Capture the cell that displays the provided text and extract its [x, y] central coordinate. 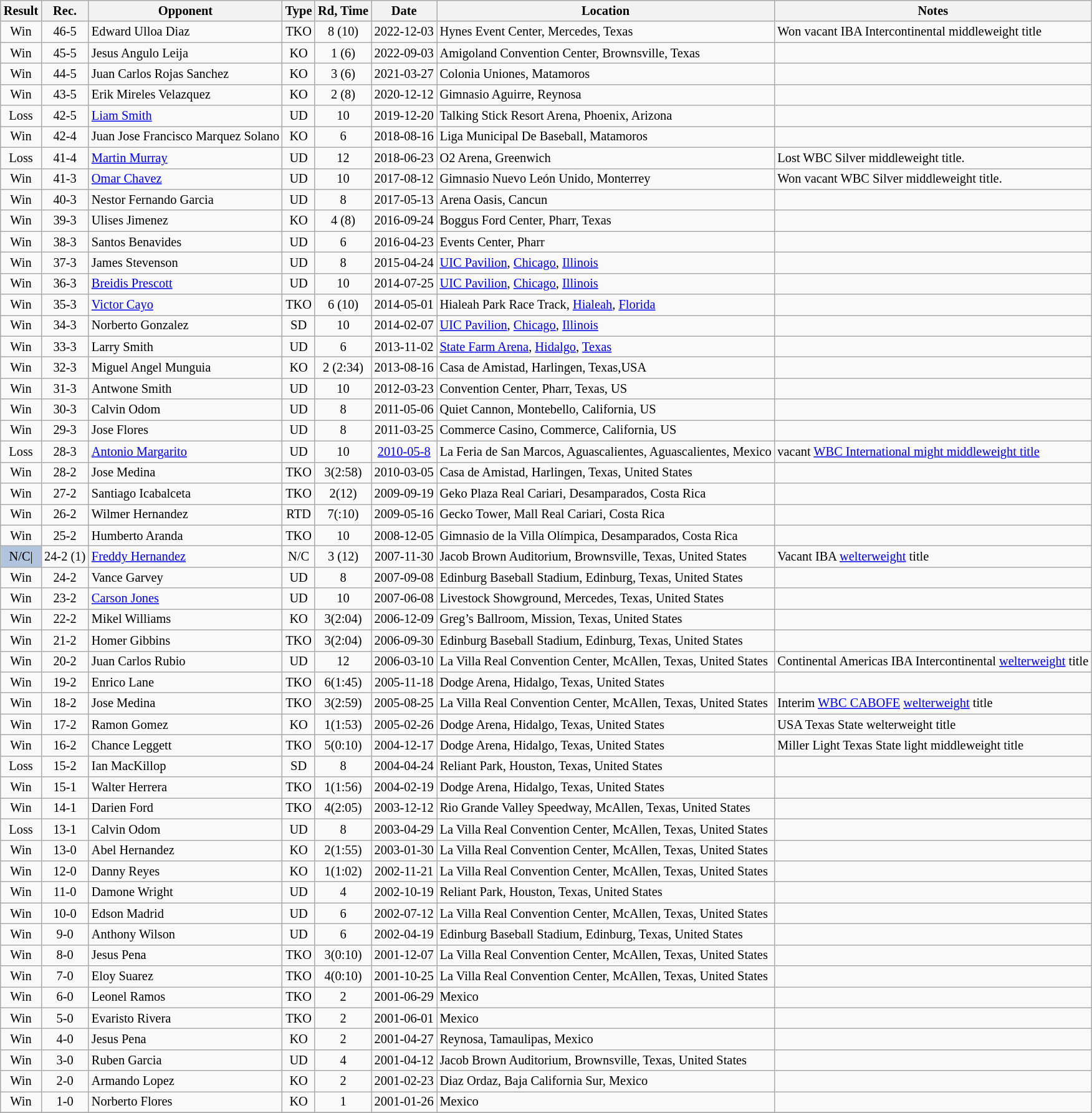
42-4 [65, 137]
Date [404, 11]
2011-03-25 [404, 431]
2003-01-30 [404, 850]
Enrico Lane [186, 683]
45-5 [65, 53]
Casa de Amistad, Harlingen, Texas,USA [606, 368]
1(1:02) [343, 872]
4 (8) [343, 221]
Santiago Icabalceta [186, 494]
2001-01-26 [404, 1102]
Carson Jones [186, 599]
vacant WBC International might middleweight title [934, 452]
Edson Madrid [186, 913]
4(2:05) [343, 809]
21-2 [65, 640]
3(2:58) [343, 473]
Antwone Smith [186, 389]
24-2 (1) [65, 557]
15-2 [65, 766]
2004-04-24 [404, 766]
USA Texas State welterweight title [934, 725]
17-2 [65, 725]
Interim WBC CABOFE welterweight title [934, 703]
2014-07-25 [404, 284]
3(0:10) [343, 955]
39-3 [65, 221]
Danny Reyes [186, 872]
2003-04-29 [404, 829]
2020-12-12 [404, 95]
2003-12-12 [404, 809]
22-2 [65, 620]
2006-03-10 [404, 662]
28-2 [65, 473]
Evaristo Rivera [186, 1018]
Quiet Cannon, Montebello, California, US [606, 410]
Freddy Hernandez [186, 557]
44-5 [65, 74]
37-3 [65, 263]
2010-03-05 [404, 473]
Anthony Wilson [186, 935]
2008-12-05 [404, 536]
5-0 [65, 1018]
2007-11-30 [404, 557]
13-0 [65, 850]
Location [606, 11]
Breidis Prescott [186, 284]
Edward Ulloa Diaz [186, 32]
38-3 [65, 242]
33-3 [65, 347]
6-0 [65, 998]
Won vacant WBC Silver middleweight title. [934, 179]
1 [343, 1102]
31-3 [65, 389]
40-3 [65, 200]
32-3 [65, 368]
2007-09-08 [404, 577]
7-0 [65, 976]
3 (12) [343, 557]
14-1 [65, 809]
2002-11-21 [404, 872]
2002-10-19 [404, 892]
2001-04-27 [404, 1039]
2019-12-20 [404, 116]
8-0 [65, 955]
2022-12-03 [404, 32]
Boggus Ford Center, Pharr, Texas [606, 221]
43-5 [65, 95]
Livestock Showground, Mercedes, Texas, United States [606, 599]
13-1 [65, 829]
Miller Light Texas State light middleweight title [934, 746]
2022-09-03 [404, 53]
3 (6) [343, 74]
36-3 [65, 284]
2006-09-30 [404, 640]
1 (6) [343, 53]
7(:10) [343, 514]
Victor Cayo [186, 305]
Greg’s Ballroom, Mission, Texas, United States [606, 620]
Lost WBC Silver middleweight title. [934, 158]
Damone Wright [186, 892]
Liga Municipal De Baseball, Matamoros [606, 137]
2011-05-06 [404, 410]
8 (10) [343, 32]
2013-11-02 [404, 347]
Jose Flores [186, 431]
26-2 [65, 514]
Juan Carlos Rojas Sanchez [186, 74]
2001-10-25 [404, 976]
2001-12-07 [404, 955]
RTD [299, 514]
Liam Smith [186, 116]
2017-05-13 [404, 200]
Abel Hernandez [186, 850]
Commerce Casino, Commerce, California, US [606, 431]
Vance Garvey [186, 577]
James Stevenson [186, 263]
Erik Mireles Velazquez [186, 95]
2009-05-16 [404, 514]
1(1:56) [343, 788]
Events Center, Pharr [606, 242]
La Feria de San Marcos, Aguascalientes, Aguascalientes, Mexico [606, 452]
Diaz Ordaz, Baja California Sur, Mexico [606, 1081]
Continental Americas IBA Intercontinental welterweight title [934, 662]
30-3 [65, 410]
2012-03-23 [404, 389]
2014-02-07 [404, 326]
2014-05-01 [404, 305]
2-0 [65, 1081]
Nestor Fernando Garcia [186, 200]
Casa de Amistad, Harlingen, Texas, United States [606, 473]
Arena Oasis, Cancun [606, 200]
3(2:59) [343, 703]
Norberto Gonzalez [186, 326]
Juan Jose Francisco Marquez Solano [186, 137]
Larry Smith [186, 347]
N/C| [21, 557]
2001-06-29 [404, 998]
2006-12-09 [404, 620]
Mikel Williams [186, 620]
15-1 [65, 788]
2(12) [343, 494]
Ruben Garcia [186, 1061]
Miguel Angel Munguia [186, 368]
29-3 [65, 431]
16-2 [65, 746]
Humberto Aranda [186, 536]
18-2 [65, 703]
Ulises Jimenez [186, 221]
27-2 [65, 494]
42-5 [65, 116]
Won vacant IBA Intercontinental middleweight title [934, 32]
41-4 [65, 158]
2015-04-24 [404, 263]
2013-08-16 [404, 368]
Opponent [186, 11]
1-0 [65, 1102]
28-3 [65, 452]
10-0 [65, 913]
2002-07-12 [404, 913]
2005-11-18 [404, 683]
2001-06-01 [404, 1018]
2(1:55) [343, 850]
Rio Grande Valley Speedway, McAllen, Texas, United States [606, 809]
Antonio Margarito [186, 452]
41-3 [65, 179]
N/C [299, 557]
6 (10) [343, 305]
Geko Plaza Real Cariari, Desamparados, Costa Rica [606, 494]
Wilmer Hernandez [186, 514]
Notes [934, 11]
Jesus Angulo Leija [186, 53]
46-5 [65, 32]
Gimnasio Aguirre, Reynosa [606, 95]
Santos Benavides [186, 242]
Walter Herrera [186, 788]
2001-02-23 [404, 1081]
Leonel Ramos [186, 998]
4-0 [65, 1039]
4(0:10) [343, 976]
2005-02-26 [404, 725]
Chance Leggett [186, 746]
Rec. [65, 11]
5(0:10) [343, 746]
Martin Murray [186, 158]
Gimnasio de la Villa Olímpica, Desamparados, Costa Rica [606, 536]
2009-09-19 [404, 494]
Rd, Time [343, 11]
Colonia Uniones, Matamoros [606, 74]
19-2 [65, 683]
Juan Carlos Rubio [186, 662]
2004-12-17 [404, 746]
Convention Center, Pharr, Texas, US [606, 389]
Omar Chavez [186, 179]
Darien Ford [186, 809]
Type [299, 11]
Vacant IBA welterweight title [934, 557]
2018-06-23 [404, 158]
Reynosa, Tamaulipas, Mexico [606, 1039]
2001-04-12 [404, 1061]
1(1:53) [343, 725]
2007-06-08 [404, 599]
Armando Lopez [186, 1081]
20-2 [65, 662]
Eloy Suarez [186, 976]
2005-08-25 [404, 703]
Gimnasio Nuevo León Unido, Monterrey [606, 179]
2018-08-16 [404, 137]
25-2 [65, 536]
Hialeah Park Race Track, Hialeah, Florida [606, 305]
O2 Arena, Greenwich [606, 158]
2 (2:34) [343, 368]
11-0 [65, 892]
2021-03-27 [404, 74]
Ramon Gomez [186, 725]
Norberto Flores [186, 1102]
2017-08-12 [404, 179]
9-0 [65, 935]
3-0 [65, 1061]
2004-02-19 [404, 788]
2 (8) [343, 95]
2002-04-19 [404, 935]
2016-09-24 [404, 221]
24-2 [65, 577]
35-3 [65, 305]
Amigoland Convention Center, Brownsville, Texas [606, 53]
6(1:45) [343, 683]
2016-04-23 [404, 242]
2010-05-8 [404, 452]
Gecko Tower, Mall Real Cariari, Costa Rica [606, 514]
Talking Stick Resort Arena, Phoenix, Arizona [606, 116]
12-0 [65, 872]
Ian MacKillop [186, 766]
23-2 [65, 599]
34-3 [65, 326]
Result [21, 11]
Homer Gibbins [186, 640]
Hynes Event Center, Mercedes, Texas [606, 32]
State Farm Arena, Hidalgo, Texas [606, 347]
